For the text-containing cell, return its midpoint in (X, Y) coordinate format. 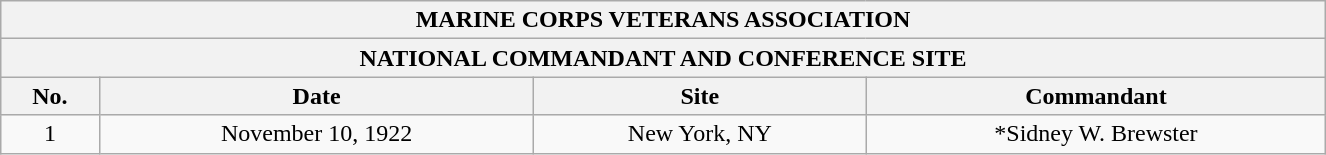
1 (50, 134)
New York, NY (700, 134)
NATIONAL COMMANDANT AND CONFERENCE SITE (663, 58)
Commandant (1096, 96)
Date (317, 96)
No. (50, 96)
*Sidney W. Brewster (1096, 134)
November 10, 1922 (317, 134)
MARINE CORPS VETERANS ASSOCIATION (663, 20)
Site (700, 96)
